Determine the [X, Y] coordinate at the center of the cell enclosing the given text.  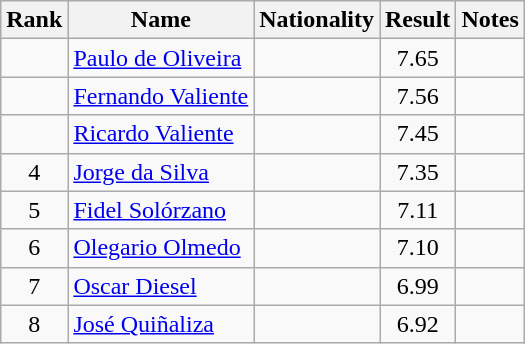
Fernando Valiente [161, 96]
Nationality [317, 20]
Jorge da Silva [161, 172]
Rank [34, 20]
Notes [490, 20]
Olegario Olmedo [161, 248]
7.10 [418, 248]
Paulo de Oliveira [161, 58]
6.99 [418, 286]
Oscar Diesel [161, 286]
7.35 [418, 172]
7.56 [418, 96]
7.11 [418, 210]
Ricardo Valiente [161, 134]
6.92 [418, 324]
6 [34, 248]
7.45 [418, 134]
8 [34, 324]
5 [34, 210]
7 [34, 286]
Result [418, 20]
José Quiñaliza [161, 324]
7.65 [418, 58]
Fidel Solórzano [161, 210]
Name [161, 20]
4 [34, 172]
